Extract the [x, y] coordinate from the center of the cell holding the provided text.  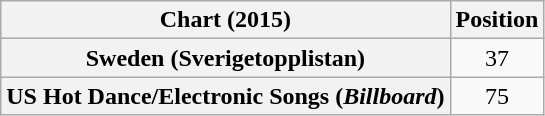
Sweden (Sverigetopplistan) [226, 58]
75 [497, 96]
US Hot Dance/Electronic Songs (Billboard) [226, 96]
Chart (2015) [226, 20]
Position [497, 20]
37 [497, 58]
